Output the (X, Y) coordinate of the center of the cell containing the given text.  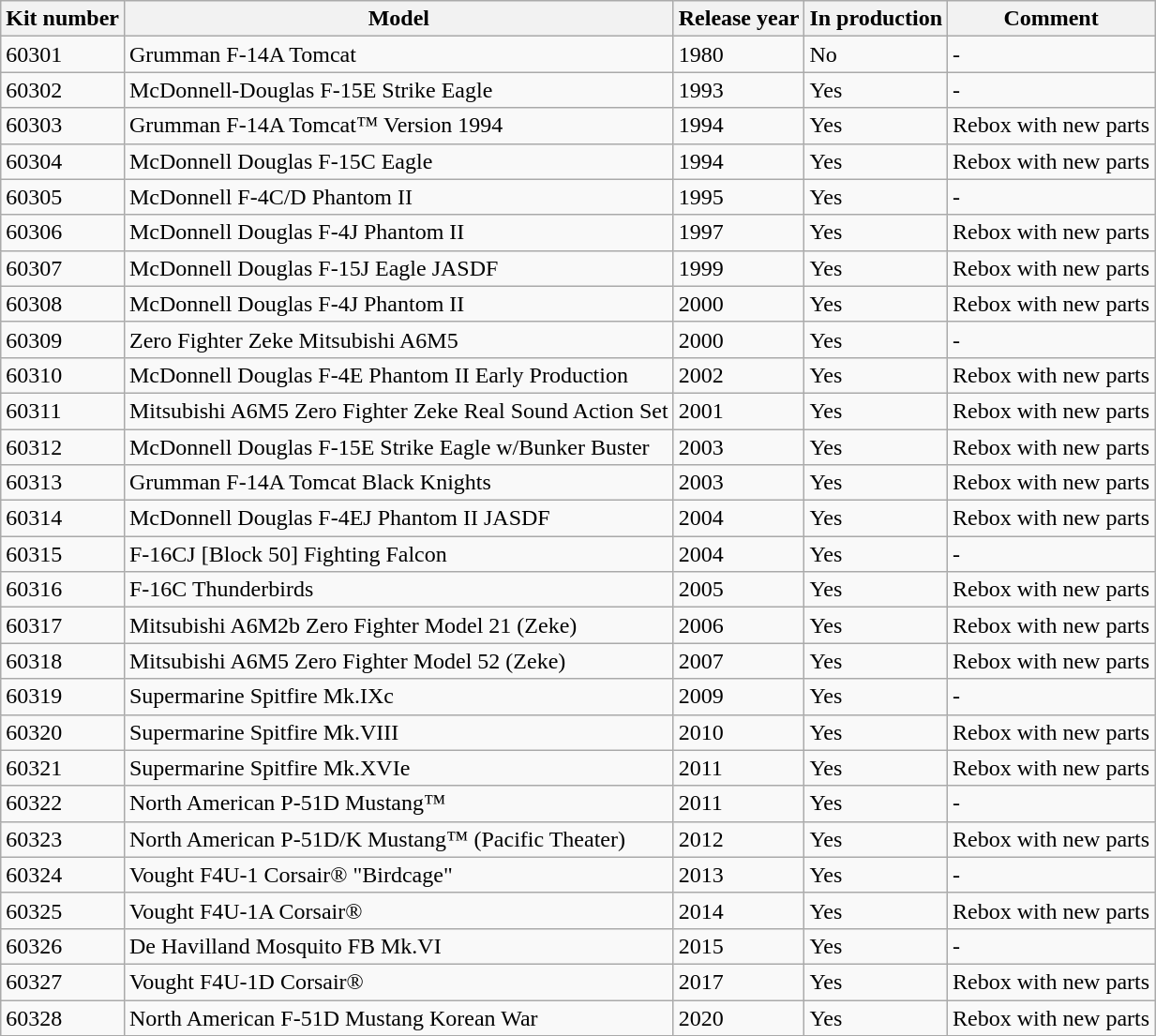
F-16C Thunderbirds (398, 590)
North American P-51D Mustang™ (398, 803)
Grumman F-14A Tomcat™ Version 1994 (398, 126)
2017 (739, 982)
Grumman F-14A Tomcat Black Knights (398, 483)
McDonnell Douglas F-15E Strike Eagle w/Bunker Buster (398, 447)
60315 (63, 554)
Supermarine Spitfire Mk.XVIe (398, 768)
2006 (739, 625)
Comment (1052, 19)
60317 (63, 625)
2020 (739, 1017)
60314 (63, 518)
60304 (63, 161)
1997 (739, 233)
Mitsubishi A6M5 Zero Fighter Zeke Real Sound Action Set (398, 411)
60328 (63, 1017)
2002 (739, 375)
60326 (63, 946)
2012 (739, 839)
Zero Fighter Zeke Mitsubishi A6M5 (398, 339)
Supermarine Spitfire Mk.VIII (398, 732)
60307 (63, 268)
60320 (63, 732)
1999 (739, 268)
1993 (739, 90)
Vought F4U-1D Corsair® (398, 982)
60306 (63, 233)
McDonnell Douglas F-15C Eagle (398, 161)
2007 (739, 661)
McDonnell-Douglas F-15E Strike Eagle (398, 90)
60308 (63, 304)
McDonnell Douglas F-4E Phantom II Early Production (398, 375)
60316 (63, 590)
60302 (63, 90)
60319 (63, 697)
2001 (739, 411)
McDonnell F-4C/D Phantom II (398, 197)
1995 (739, 197)
2009 (739, 697)
Release year (739, 19)
De Havilland Mosquito FB Mk.VI (398, 946)
60325 (63, 910)
Mitsubishi A6M2b Zero Fighter Model 21 (Zeke) (398, 625)
2014 (739, 910)
60310 (63, 375)
2005 (739, 590)
Kit number (63, 19)
60313 (63, 483)
1980 (739, 54)
60305 (63, 197)
North American F-51D Mustang Korean War (398, 1017)
Mitsubishi A6M5 Zero Fighter Model 52 (Zeke) (398, 661)
Grumman F-14A Tomcat (398, 54)
60321 (63, 768)
60318 (63, 661)
Vought F4U-1 Corsair® "Birdcage" (398, 875)
McDonnell Douglas F-15J Eagle JASDF (398, 268)
2013 (739, 875)
2010 (739, 732)
60309 (63, 339)
Supermarine Spitfire Mk.IXc (398, 697)
60301 (63, 54)
In production (876, 19)
2015 (739, 946)
60324 (63, 875)
Vought F4U-1A Corsair® (398, 910)
North American P-51D/K Mustang™ (Pacific Theater) (398, 839)
60311 (63, 411)
McDonnell Douglas F-4EJ Phantom II JASDF (398, 518)
60303 (63, 126)
Model (398, 19)
60312 (63, 447)
F-16CJ [Block 50] Fighting Falcon (398, 554)
60327 (63, 982)
60323 (63, 839)
No (876, 54)
60322 (63, 803)
